Detect which cell encompasses the target text, then output its [X, Y] center coordinate. 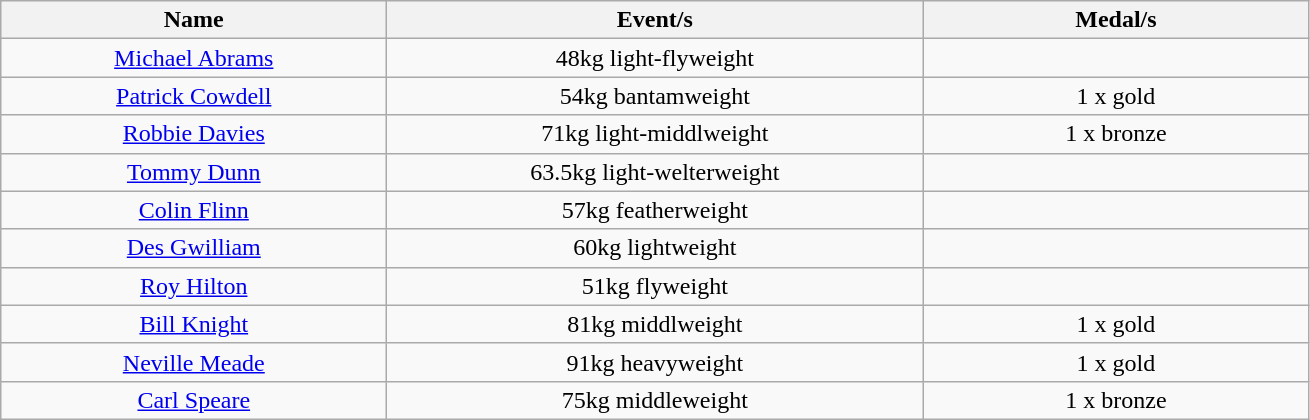
63.5kg light-welterweight [655, 172]
Des Gwilliam [194, 248]
91kg heavyweight [655, 362]
54kg bantamweight [655, 96]
Bill Knight [194, 324]
Name [194, 20]
Robbie Davies [194, 134]
Colin Flinn [194, 210]
Neville Meade [194, 362]
Tommy Dunn [194, 172]
75kg middleweight [655, 400]
71kg light-middlweight [655, 134]
Michael Abrams [194, 58]
51kg flyweight [655, 286]
Carl Speare [194, 400]
Medal/s [1116, 20]
48kg light-flyweight [655, 58]
Patrick Cowdell [194, 96]
Event/s [655, 20]
Roy Hilton [194, 286]
60kg lightweight [655, 248]
57kg featherweight [655, 210]
81kg middlweight [655, 324]
